Capture the cell that displays the provided text and extract its [X, Y] central coordinate. 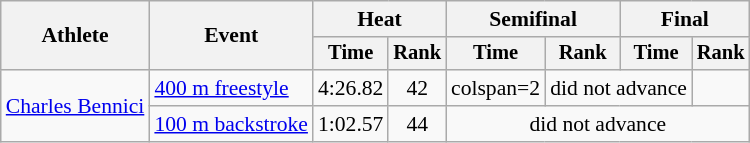
100 m backstroke [231, 124]
44 [417, 124]
Athlete [76, 36]
Semifinal [533, 19]
400 m freestyle [231, 88]
1:02.57 [350, 124]
Charles Bennici [76, 106]
Final [684, 19]
42 [417, 88]
Heat [380, 19]
Event [231, 36]
4:26.82 [350, 88]
colspan=2 [496, 88]
